Return (x, y) of the center of cell containing provided text 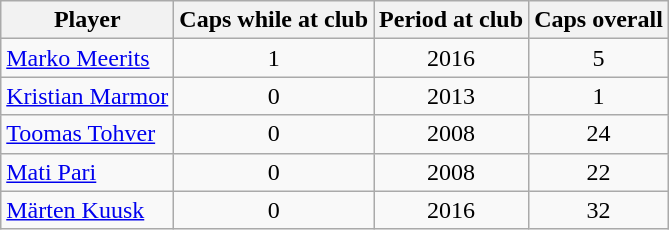
2013 (452, 96)
Kristian Marmor (88, 96)
5 (599, 58)
Player (88, 20)
Caps overall (599, 20)
Marko Meerits (88, 58)
Caps while at club (274, 20)
Toomas Tohver (88, 134)
Period at club (452, 20)
32 (599, 210)
22 (599, 172)
Märten Kuusk (88, 210)
24 (599, 134)
Mati Pari (88, 172)
